From the cell containing the given text, extract its center point as [x, y] coordinate. 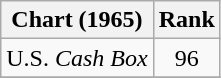
U.S. Cash Box [77, 58]
Chart (1965) [77, 20]
96 [186, 58]
Rank [186, 20]
